Output the (x, y) coordinate of the center of the cell containing the given text.  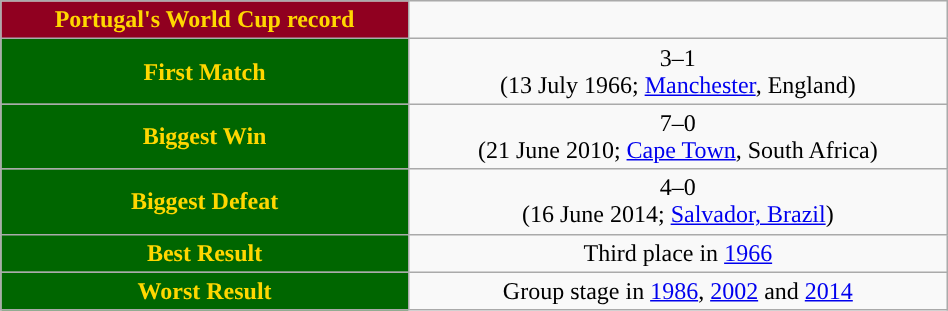
Biggest Win (205, 136)
3–1 (13 July 1966; Manchester, England) (678, 72)
Third place in 1966 (678, 253)
Worst Result (205, 291)
7–0 (21 June 2010; Cape Town, South Africa) (678, 136)
Best Result (205, 253)
First Match (205, 72)
Biggest Defeat (205, 202)
4–0 (16 June 2014; Salvador, Brazil) (678, 202)
Portugal's World Cup record (205, 20)
Group stage in 1986, 2002 and 2014 (678, 291)
